Return [x, y] of the center of cell containing provided text 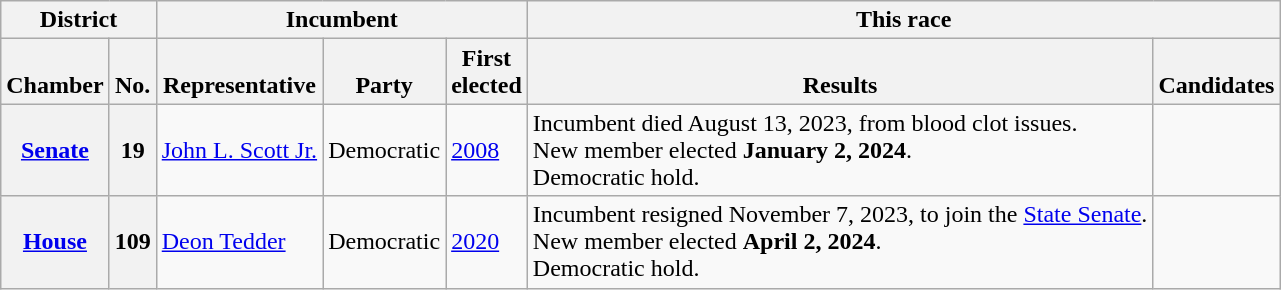
19 [132, 150]
Incumbent [342, 20]
Chamber [55, 72]
2008 [487, 150]
Firstelected [487, 72]
No. [132, 72]
Incumbent resigned November 7, 2023, to join the State Senate.New member elected April 2, 2024.Democratic hold. [840, 242]
Candidates [1216, 72]
109 [132, 242]
Results [840, 72]
Incumbent died August 13, 2023, from blood clot issues.New member elected January 2, 2024.Democratic hold. [840, 150]
Party [384, 72]
Representative [239, 72]
2020 [487, 242]
This race [904, 20]
District [78, 20]
Deon Tedder [239, 242]
House [55, 242]
John L. Scott Jr. [239, 150]
Senate [55, 150]
